Find where the given text appears and provide that cell's center as [X, Y] coordinate. 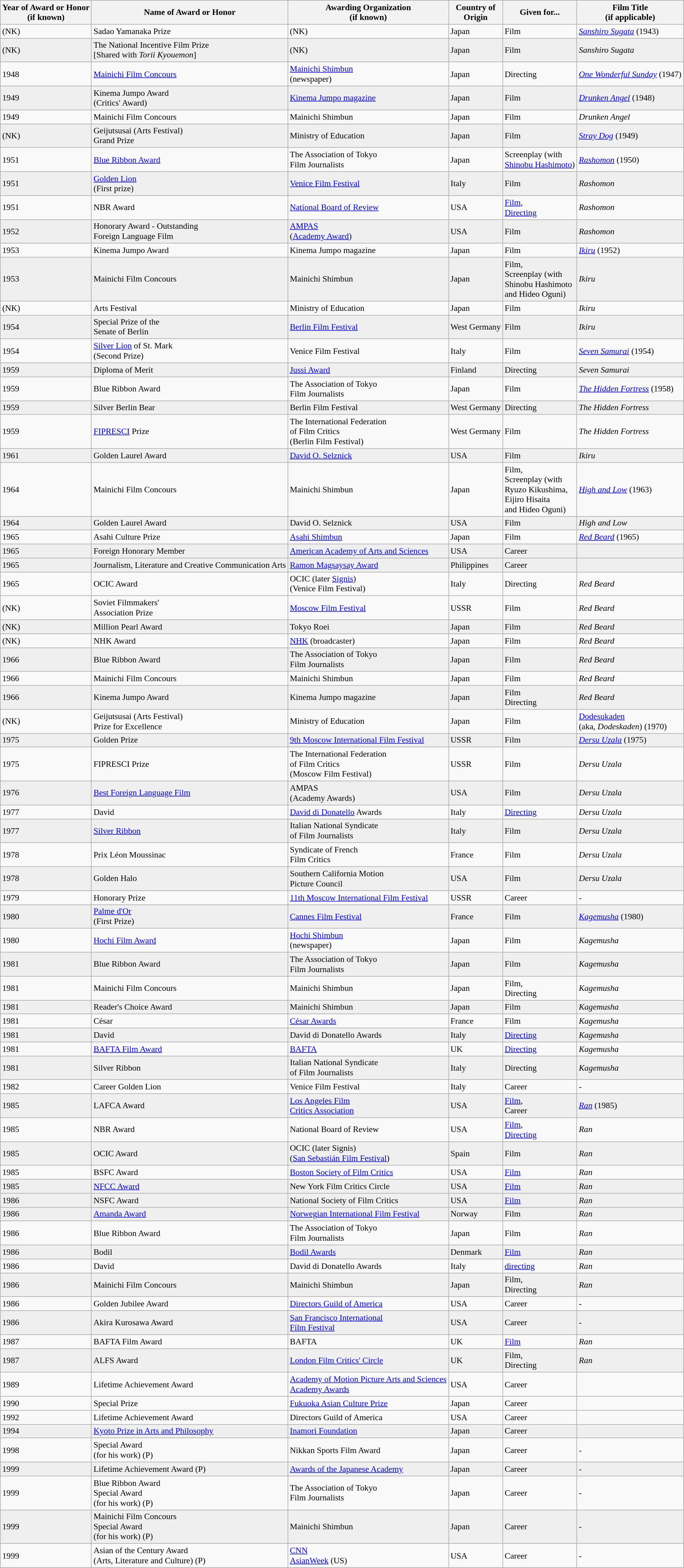
Arts Festival [190, 308]
New York Film Critics Circle [369, 1186]
Screenplay (with Shinobu Hashimoto) [540, 160]
Ran (1985) [630, 1106]
Hochi Film Award [190, 941]
Southern California Motion Picture Council [369, 879]
1948 [46, 74]
1979 [46, 898]
Syndicate of French Film Critics [369, 855]
Jussi Award [369, 370]
Golden Halo [190, 879]
Palme d'Or (First Prize) [190, 917]
Film, Screenplay (with Shinobu Hashimoto and Hideo Oguni) [540, 279]
1992 [46, 1417]
Name of Award or Honor [190, 13]
Norway [475, 1214]
Reader's Choice Award [190, 1007]
Seven Samurai (1954) [630, 351]
Country of Origin [475, 13]
1952 [46, 231]
NHK Award [190, 641]
Denmark [475, 1252]
Golden Jubilee Award [190, 1304]
Journalism, Literature and Creative Communication Arts [190, 565]
London Film Critics' Circle [369, 1361]
American Academy of Arts and Sciences [369, 551]
Ramon Magsaysay Award [369, 565]
Honorary Award - Outstanding Foreign Language Film [190, 231]
OCIC (later Signis) (San Sebastián Film Festival) [369, 1154]
High and Low [630, 523]
Diploma of Merit [190, 370]
National Society of Film Critics [369, 1200]
Geijutsusai (Arts Festival) Grand Prize [190, 136]
Sadao Yamanaka Prize [190, 31]
Akira Kurosawa Award [190, 1322]
Prix Léon Moussinac [190, 855]
Asahi Culture Prize [190, 537]
Dodesukaden (aka, Dodeskaden) (1970) [630, 721]
1994 [46, 1431]
Finland [475, 370]
Golden Prize [190, 740]
Los Angeles Film Critics Association [369, 1106]
Rashomon (1950) [630, 160]
Mainichi Film Concours Special Award (for his work) (P) [190, 1527]
Career Golden Lion [190, 1087]
San Francisco International Film Festival [369, 1322]
Soviet Filmmakers' Association Prize [190, 608]
Sanshiro Sugata (1943) [630, 31]
The International Federation of Film Critics(Berlin Film Festival) [369, 432]
directing [540, 1266]
1961 [46, 456]
NSFC Award [190, 1200]
Million Pearl Award [190, 627]
Spain [475, 1154]
ALFS Award [190, 1361]
1998 [46, 1450]
Silver Berlin Bear [190, 408]
Special Prize [190, 1403]
Academy of Motion Picture Arts and SciencesAcademy Awards [369, 1384]
Kyoto Prize in Arts and Philosophy [190, 1431]
Drunken Angel [630, 117]
Silver Lion of St. Mark (Second Prize) [190, 351]
Bodil Awards [369, 1252]
Cannes Film Festival [369, 917]
AMPAS (Academy Awards) [369, 793]
Asahi Shimbun [369, 537]
Ikiru (1952) [630, 251]
Blue Ribbon Award Special Award (for his work) (P) [190, 1493]
Fukuoka Asian Culture Prize [369, 1403]
OCIC (later Signis) (Venice Film Festival) [369, 584]
The National Incentive Film Prize [Shared with Torii Kyouemon] [190, 50]
The International Federation of Film Critics(Moscow Film Festival) [369, 764]
11th Moscow International Film Festival [369, 898]
Given for... [540, 13]
AMPAS (Academy Award) [369, 231]
CNN AsianWeek (US) [369, 1555]
BSFC Award [190, 1173]
Film Title (if applicable) [630, 13]
High and Low (1963) [630, 490]
1989 [46, 1384]
Amanda Award [190, 1214]
Hochi Shimbun (newspaper) [369, 941]
Foreign Honorary Member [190, 551]
Golden Lion (First prize) [190, 184]
Bodil [190, 1252]
LAFCA Award [190, 1106]
Film, Screenplay (with Ryuzo Kikushima, Eijiro Hisaita and Hideo Oguni) [540, 490]
The Hidden Fortress (1958) [630, 389]
Awards of the Japanese Academy [369, 1469]
Honorary Prize [190, 898]
Mainichi Shimbun(newspaper) [369, 74]
Nikkan Sports Film Award [369, 1450]
1976 [46, 793]
César [190, 1021]
Asian of the Century Award (Arts, Literature and Culture) (P) [190, 1555]
NHK (broadcaster) [369, 641]
Film Directing [540, 698]
Kagemusha (1980) [630, 917]
9th Moscow International Film Festival [369, 740]
Kinema Jumpo Award (Critics' Award) [190, 98]
Tokyo Roei [369, 627]
1990 [46, 1403]
César Awards [369, 1021]
Red Beard (1965) [630, 537]
Dersu Uzala (1975) [630, 740]
Seven Samurai [630, 370]
Year of Award or Honor (if known) [46, 13]
Sanshiro Sugata [630, 50]
NFCC Award [190, 1186]
Film, Career [540, 1106]
Drunken Angel (1948) [630, 98]
Philippines [475, 565]
Stray Dog (1949) [630, 136]
Geijutsusai (Arts Festival) Prize for Excellence [190, 721]
Awarding Organization (if known) [369, 13]
Norwegian International Film Festival [369, 1214]
Special Prize of the Senate of Berlin [190, 327]
1982 [46, 1087]
Lifetime Achievement Award (P) [190, 1469]
Boston Society of Film Critics [369, 1173]
One Wonderful Sunday (1947) [630, 74]
Special Award (for his work) (P) [190, 1450]
Moscow Film Festival [369, 608]
Inamori Foundation [369, 1431]
Best Foreign Language Film [190, 793]
